Detect which cell encompasses the target text, then output its (X, Y) center coordinate. 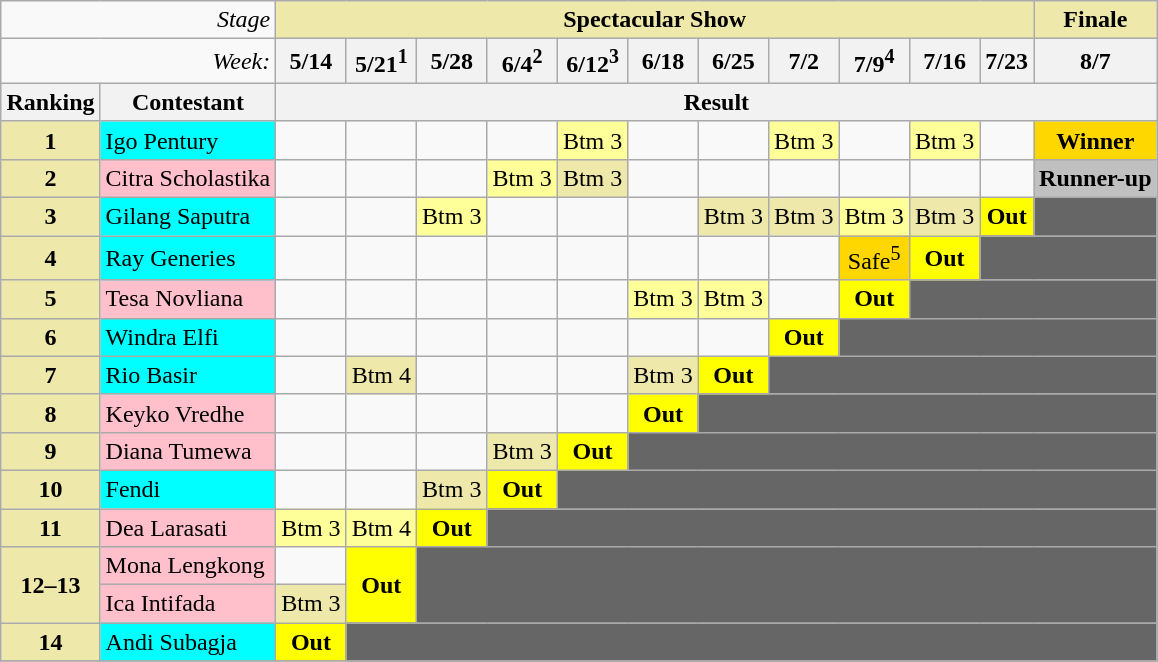
7/23 (1007, 62)
1 (50, 140)
Runner-up (1096, 178)
Gilang Saputra (188, 217)
7/94 (874, 62)
4 (50, 258)
Ray Generies (188, 258)
8/7 (1096, 62)
Finale (1096, 20)
Fendi (188, 489)
8 (50, 413)
Rio Basir (188, 375)
7 (50, 375)
6/42 (522, 62)
Ica Intifada (188, 604)
12–13 (50, 585)
9 (50, 451)
6/25 (733, 62)
Tesa Novliana (188, 299)
Keyko Vredhe (188, 413)
Winner (1096, 140)
Diana Tumewa (188, 451)
Andi Subagja (188, 642)
Stage (138, 20)
Safe5 (874, 258)
11 (50, 528)
Contestant (188, 102)
Result (716, 102)
Citra Scholastika (188, 178)
Mona Lengkong (188, 566)
Dea Larasati (188, 528)
14 (50, 642)
7/2 (804, 62)
Spectacular Show (655, 20)
6/18 (663, 62)
2 (50, 178)
5/28 (452, 62)
Igo Pentury (188, 140)
Windra Elfi (188, 337)
5/211 (381, 62)
3 (50, 217)
7/16 (944, 62)
5/14 (311, 62)
10 (50, 489)
Week: (138, 62)
6 (50, 337)
Ranking (50, 102)
6/123 (592, 62)
5 (50, 299)
